Find where the given text appears and provide that cell's center as (X, Y) coordinate. 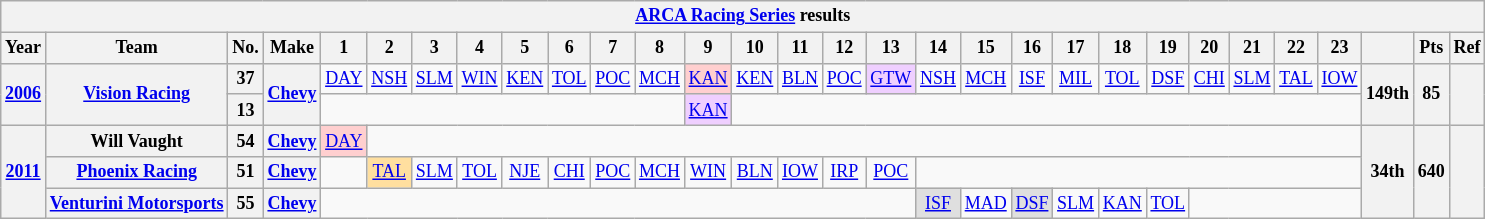
149th (1388, 94)
Phoenix Racing (136, 172)
ARCA Racing Series results (743, 16)
6 (570, 48)
5 (525, 48)
MIL (1076, 78)
Venturini Motorsports (136, 204)
8 (660, 48)
IRP (844, 172)
15 (986, 48)
7 (613, 48)
4 (480, 48)
51 (246, 172)
Will Vaught (136, 140)
Make (292, 48)
Pts (1431, 48)
18 (1122, 48)
1 (344, 48)
17 (1076, 48)
No. (246, 48)
Ref (1467, 48)
34th (1388, 172)
2011 (24, 172)
GTW (891, 78)
21 (1252, 48)
20 (1209, 48)
55 (246, 204)
19 (1168, 48)
2 (390, 48)
Year (24, 48)
Team (136, 48)
54 (246, 140)
NJE (525, 172)
2006 (24, 94)
3 (435, 48)
85 (1431, 94)
9 (708, 48)
Vision Racing (136, 94)
16 (1032, 48)
37 (246, 78)
MAD (986, 204)
10 (755, 48)
14 (938, 48)
22 (1296, 48)
23 (1340, 48)
11 (800, 48)
640 (1431, 172)
12 (844, 48)
